Provide the [x, y] coordinate of the cell's center where the given text is located.  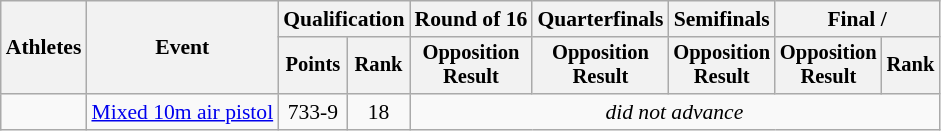
18 [379, 112]
Points [312, 66]
Round of 16 [472, 19]
Athletes [44, 48]
Mixed 10m air pistol [182, 112]
Event [182, 48]
Qualification [344, 19]
Quarterfinals [600, 19]
733-9 [312, 112]
Final / [857, 19]
Semifinals [722, 19]
did not advance [675, 112]
